Determine the [X, Y] coordinate at the center of the cell enclosing the given text.  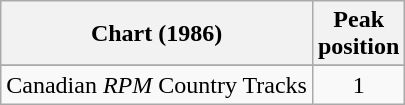
Peakposition [358, 34]
1 [358, 85]
Canadian RPM Country Tracks [157, 85]
Chart (1986) [157, 34]
